Locate the cell with the specified text and output its (X, Y) center coordinate. 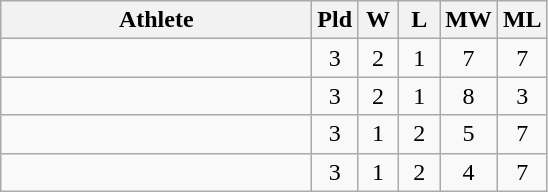
MW (469, 20)
Athlete (156, 20)
8 (469, 96)
Pld (335, 20)
L (420, 20)
5 (469, 134)
W (378, 20)
ML (522, 20)
4 (469, 172)
